Determine the [X, Y] coordinate at the center of the cell enclosing the given text.  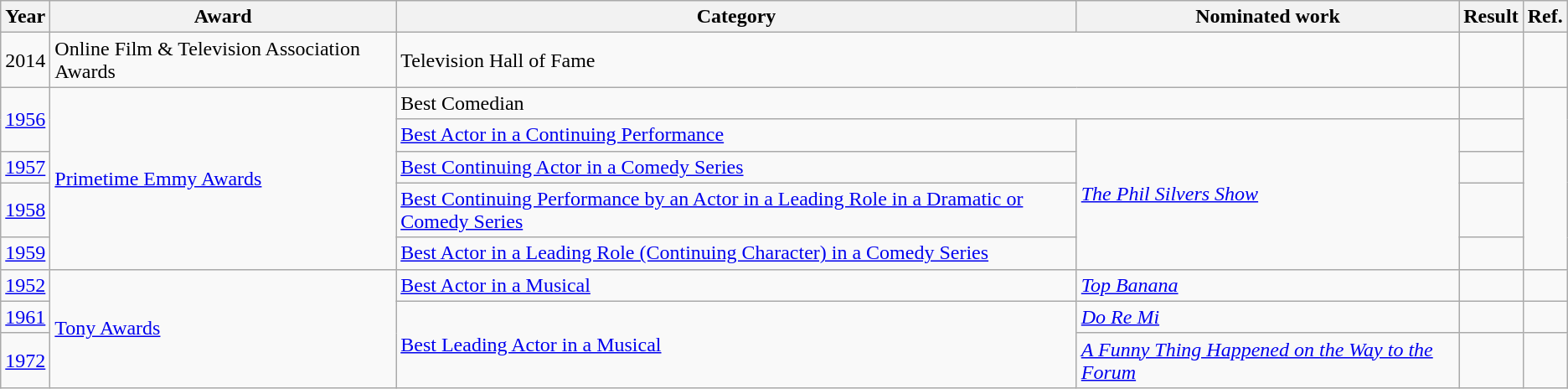
Best Actor in a Continuing Performance [737, 135]
Result [1491, 17]
Nominated work [1268, 17]
Best Continuing Performance by an Actor in a Leading Role in a Dramatic or Comedy Series [737, 210]
Best Continuing Actor in a Comedy Series [737, 167]
The Phil Silvers Show [1268, 194]
Top Banana [1268, 285]
Best Leading Actor in a Musical [737, 344]
Television Hall of Fame [928, 60]
A Funny Thing Happened on the Way to the Forum [1268, 360]
1957 [25, 167]
1958 [25, 210]
1956 [25, 119]
1961 [25, 317]
Tony Awards [223, 329]
Best Comedian [928, 103]
Ref. [1545, 17]
Category [737, 17]
Do Re Mi [1268, 317]
Year [25, 17]
Award [223, 17]
Best Actor in a Musical [737, 285]
2014 [25, 60]
Online Film & Television Association Awards [223, 60]
1972 [25, 360]
Primetime Emmy Awards [223, 178]
1952 [25, 285]
1959 [25, 253]
Best Actor in a Leading Role (Continuing Character) in a Comedy Series [737, 253]
